Search for the cell housing the specified text and yield its (x, y) center coordinate. 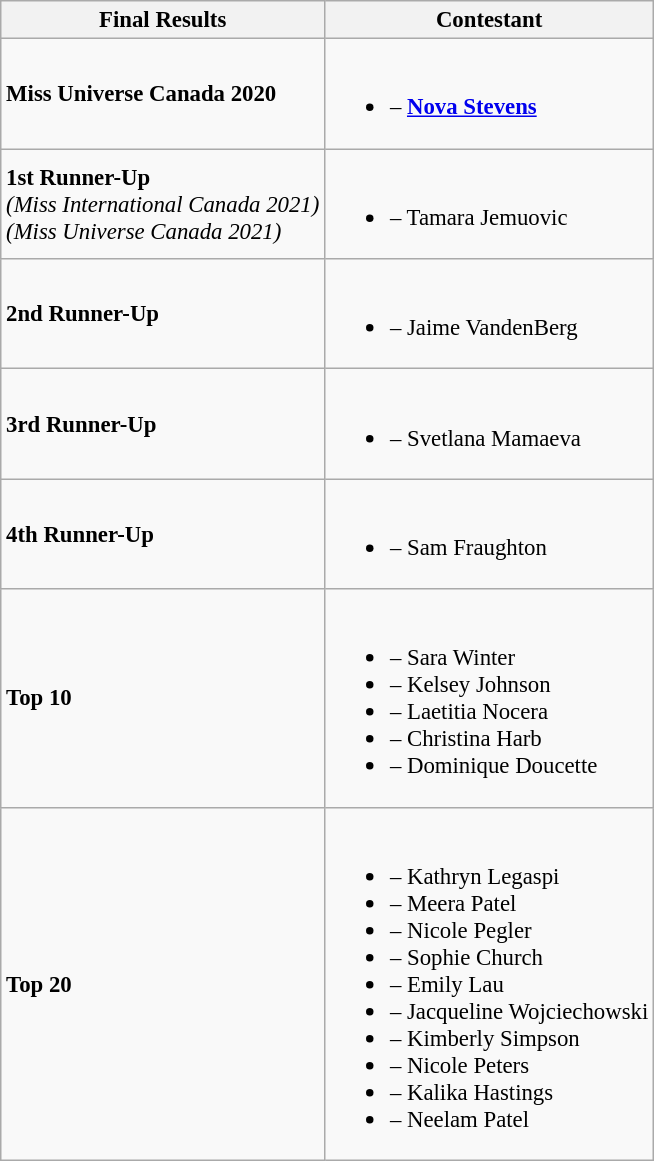
Contestant (490, 20)
3rd Runner-Up (163, 424)
– Nova Stevens (490, 94)
– Sam Fraughton (490, 534)
– Tamara Jemuovic (490, 204)
– Jaime VandenBerg (490, 314)
2nd Runner-Up (163, 314)
Final Results (163, 20)
– Svetlana Mamaeva (490, 424)
Top 20 (163, 984)
1st Runner-Up(Miss International Canada 2021)(Miss Universe Canada 2021) (163, 204)
Miss Universe Canada 2020 (163, 94)
– Sara Winter – Kelsey Johnson – Laetitia Nocera – Christina Harb – Dominique Doucette (490, 698)
Top 10 (163, 698)
4th Runner-Up (163, 534)
